Find where the given text appears and provide that cell's center as [x, y] coordinate. 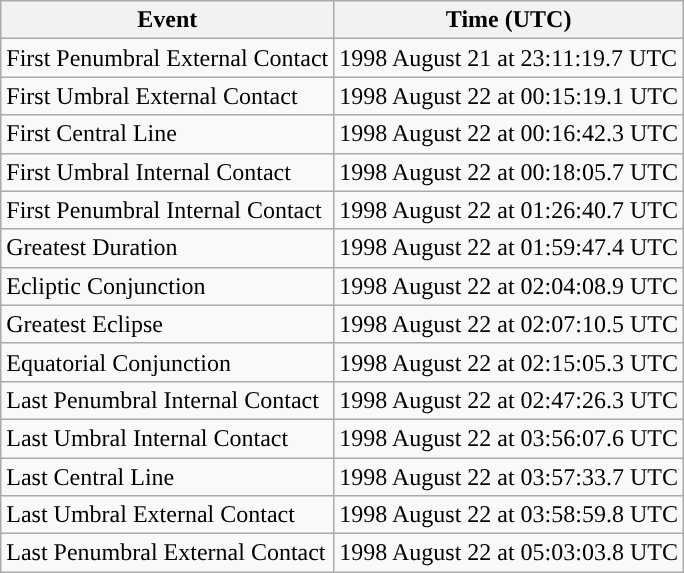
1998 August 22 at 03:58:59.8 UTC [509, 515]
1998 August 22 at 05:03:03.8 UTC [509, 553]
Last Umbral External Contact [168, 515]
1998 August 22 at 02:15:05.3 UTC [509, 362]
1998 August 22 at 03:57:33.7 UTC [509, 477]
Event [168, 20]
1998 August 22 at 02:07:10.5 UTC [509, 324]
1998 August 22 at 01:26:40.7 UTC [509, 210]
Last Central Line [168, 477]
1998 August 22 at 02:04:08.9 UTC [509, 286]
First Central Line [168, 134]
1998 August 22 at 00:18:05.7 UTC [509, 172]
Ecliptic Conjunction [168, 286]
1998 August 22 at 03:56:07.6 UTC [509, 438]
Last Umbral Internal Contact [168, 438]
First Umbral External Contact [168, 96]
First Umbral Internal Contact [168, 172]
First Penumbral Internal Contact [168, 210]
Greatest Eclipse [168, 324]
1998 August 21 at 23:11:19.7 UTC [509, 58]
1998 August 22 at 02:47:26.3 UTC [509, 400]
Greatest Duration [168, 248]
Time (UTC) [509, 20]
Last Penumbral External Contact [168, 553]
Equatorial Conjunction [168, 362]
1998 August 22 at 01:59:47.4 UTC [509, 248]
1998 August 22 at 00:15:19.1 UTC [509, 96]
First Penumbral External Contact [168, 58]
Last Penumbral Internal Contact [168, 400]
1998 August 22 at 00:16:42.3 UTC [509, 134]
